Scan for the cell matching the given text and deliver its [x, y] coordinate at center. 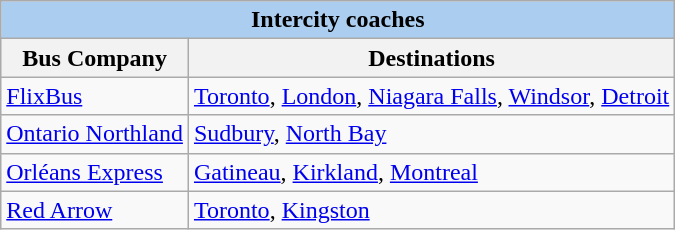
Gatineau, Kirkland, Montreal [431, 172]
Orléans Express [95, 172]
FlixBus [95, 96]
Destinations [431, 58]
Sudbury, North Bay [431, 134]
Intercity coaches [338, 20]
Ontario Northland [95, 134]
Red Arrow [95, 210]
Toronto, Kingston [431, 210]
Toronto, London, Niagara Falls, Windsor, Detroit [431, 96]
Bus Company [95, 58]
